Return the [X, Y] coordinate for the center point of the cell that contains the specified text.  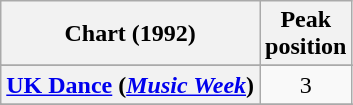
UK Dance (Music Week) [130, 85]
3 [306, 85]
Peakposition [306, 34]
Chart (1992) [130, 34]
